Capture the cell that displays the provided text and extract its (x, y) central coordinate. 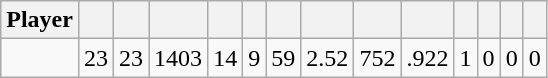
Player (40, 20)
9 (254, 58)
752 (378, 58)
2.52 (328, 58)
59 (284, 58)
.922 (428, 58)
1 (466, 58)
1403 (178, 58)
14 (226, 58)
